Return the (X, Y) coordinate for the center point of the cell that contains the specified text.  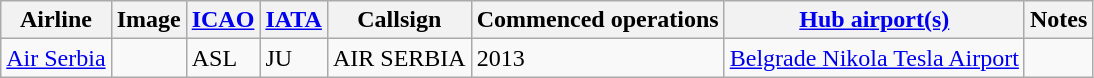
AIR SERBIA (399, 58)
2013 (598, 58)
ASL (223, 58)
IATA (294, 20)
Callsign (399, 20)
Belgrade Nikola Tesla Airport (874, 58)
Image (148, 20)
Airline (56, 20)
ICAO (223, 20)
Notes (1058, 20)
Hub airport(s) (874, 20)
JU (294, 58)
Air Serbia (56, 58)
Commenced operations (598, 20)
